Provide the [X, Y] coordinate of the cell's center where the given text is located.  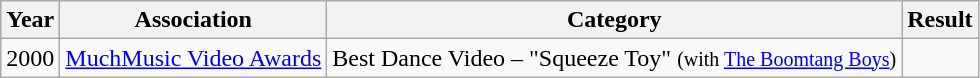
Result [940, 20]
2000 [30, 58]
MuchMusic Video Awards [194, 58]
Best Dance Video – "Squeeze Toy" (with The Boomtang Boys) [614, 58]
Association [194, 20]
Category [614, 20]
Year [30, 20]
